Scan for the cell matching the given text and deliver its [X, Y] coordinate at center. 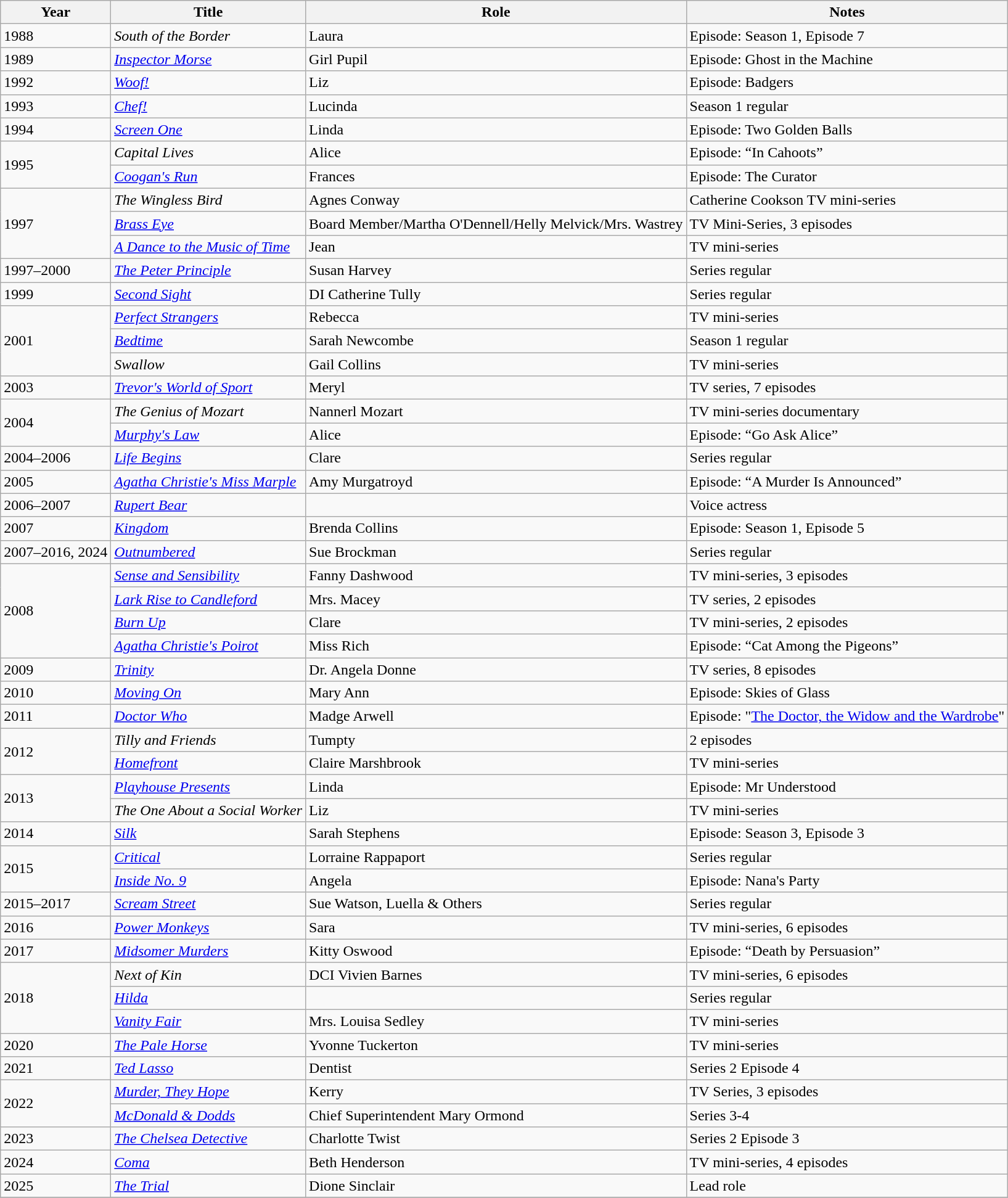
Coma [208, 1162]
Episode: Season 3, Episode 3 [847, 834]
Woof! [208, 83]
2010 [55, 693]
Rebecca [496, 318]
DCI Vivien Barnes [496, 974]
Rupert Bear [208, 505]
1993 [55, 106]
1988 [55, 36]
Episode: Mr Understood [847, 787]
Episode: The Curator [847, 176]
Episode: “In Cahoots” [847, 153]
The Trial [208, 1186]
1995 [55, 165]
Laura [496, 36]
2006–2007 [55, 505]
Mrs. Louisa Sedley [496, 1021]
Chief Superintendent Mary Ormond [496, 1115]
Lead role [847, 1186]
Charlotte Twist [496, 1139]
Episode: “Cat Among the Pigeons” [847, 646]
Playhouse Presents [208, 787]
TV series, 7 episodes [847, 388]
Kitty Oswood [496, 951]
Episode: Season 1, Episode 7 [847, 36]
Dr. Angela Donne [496, 669]
2013 [55, 798]
Agatha Christie's Miss Marple [208, 482]
The Chelsea Detective [208, 1139]
Scream Street [208, 904]
Mrs. Macey [496, 599]
Episode: Season 1, Episode 5 [847, 528]
Kingdom [208, 528]
The One About a Social Worker [208, 810]
2 episodes [847, 740]
Trevor's World of Sport [208, 388]
Episode: Ghost in the Machine [847, 59]
TV Mini-Series, 3 episodes [847, 223]
Notes [847, 12]
Voice actress [847, 505]
2011 [55, 716]
Perfect Strangers [208, 318]
Critical [208, 857]
Claire Marshbrook [496, 763]
Sarah Newcombe [496, 341]
1989 [55, 59]
Chef! [208, 106]
Episode: Two Golden Balls [847, 129]
Nannerl Mozart [496, 411]
1997 [55, 223]
Mary Ann [496, 693]
Episode: “Death by Persuasion” [847, 951]
Midsomer Murders [208, 951]
Silk [208, 834]
Sara [496, 927]
DI Catherine Tully [496, 294]
Lorraine Rappaport [496, 857]
2008 [55, 610]
2014 [55, 834]
2001 [55, 341]
Meryl [496, 388]
1997–2000 [55, 270]
2003 [55, 388]
2018 [55, 998]
Amy Murgatroyd [496, 482]
2004 [55, 423]
Life Begins [208, 458]
Murphy's Law [208, 435]
The Wingless Bird [208, 200]
Inside No. 9 [208, 880]
Trinity [208, 669]
2020 [55, 1045]
Moving On [208, 693]
Power Monkeys [208, 927]
Lark Rise to Candleford [208, 599]
Angela [496, 880]
Title [208, 12]
Sue Watson, Luella & Others [496, 904]
Hilda [208, 998]
Catherine Cookson TV mini-series [847, 200]
Miss Rich [496, 646]
2023 [55, 1139]
Dentist [496, 1069]
The Peter Principle [208, 270]
Tumpty [496, 740]
2007–2016, 2024 [55, 552]
Ted Lasso [208, 1069]
2024 [55, 1162]
Kerry [496, 1092]
2021 [55, 1069]
Year [55, 12]
Girl Pupil [496, 59]
Episode: Nana's Party [847, 880]
Brass Eye [208, 223]
Jean [496, 247]
Board Member/Martha O'Dennell/Helly Melvick/Mrs. Wastrey [496, 223]
Series 2 Episode 3 [847, 1139]
Brenda Collins [496, 528]
Vanity Fair [208, 1021]
2016 [55, 927]
1992 [55, 83]
TV mini-series, 2 episodes [847, 622]
Series 2 Episode 4 [847, 1069]
Next of Kin [208, 974]
Homefront [208, 763]
Tilly and Friends [208, 740]
TV mini-series, 4 episodes [847, 1162]
TV mini-series, 3 episodes [847, 575]
Agnes Conway [496, 200]
Dione Sinclair [496, 1186]
The Pale Horse [208, 1045]
Series 3-4 [847, 1115]
Frances [496, 176]
Coogan's Run [208, 176]
TV Series, 3 episodes [847, 1092]
2015–2017 [55, 904]
Sarah Stephens [496, 834]
2012 [55, 752]
Yvonne Tuckerton [496, 1045]
TV series, 8 episodes [847, 669]
Beth Henderson [496, 1162]
1994 [55, 129]
Episode: Badgers [847, 83]
Fanny Dashwood [496, 575]
Gail Collins [496, 364]
Agatha Christie's Poirot [208, 646]
Episode: Skies of Glass [847, 693]
2004–2006 [55, 458]
2007 [55, 528]
Episode: “A Murder Is Announced” [847, 482]
Burn Up [208, 622]
Bedtime [208, 341]
Episode: "The Doctor, the Widow and the Wardrobe" [847, 716]
Sue Brockman [496, 552]
2009 [55, 669]
1999 [55, 294]
2015 [55, 869]
Outnumbered [208, 552]
2025 [55, 1186]
Doctor Who [208, 716]
TV series, 2 episodes [847, 599]
A Dance to the Music of Time [208, 247]
Episode: “Go Ask Alice” [847, 435]
Madge Arwell [496, 716]
2005 [55, 482]
Murder, They Hope [208, 1092]
Second Sight [208, 294]
2017 [55, 951]
Sense and Sensibility [208, 575]
Swallow [208, 364]
TV mini-series documentary [847, 411]
South of the Border [208, 36]
McDonald & Dodds [208, 1115]
Screen One [208, 129]
The Genius of Mozart [208, 411]
Capital Lives [208, 153]
Inspector Morse [208, 59]
2022 [55, 1104]
Susan Harvey [496, 270]
Role [496, 12]
Lucinda [496, 106]
